Output the [x, y] coordinate of the center of the cell containing the given text.  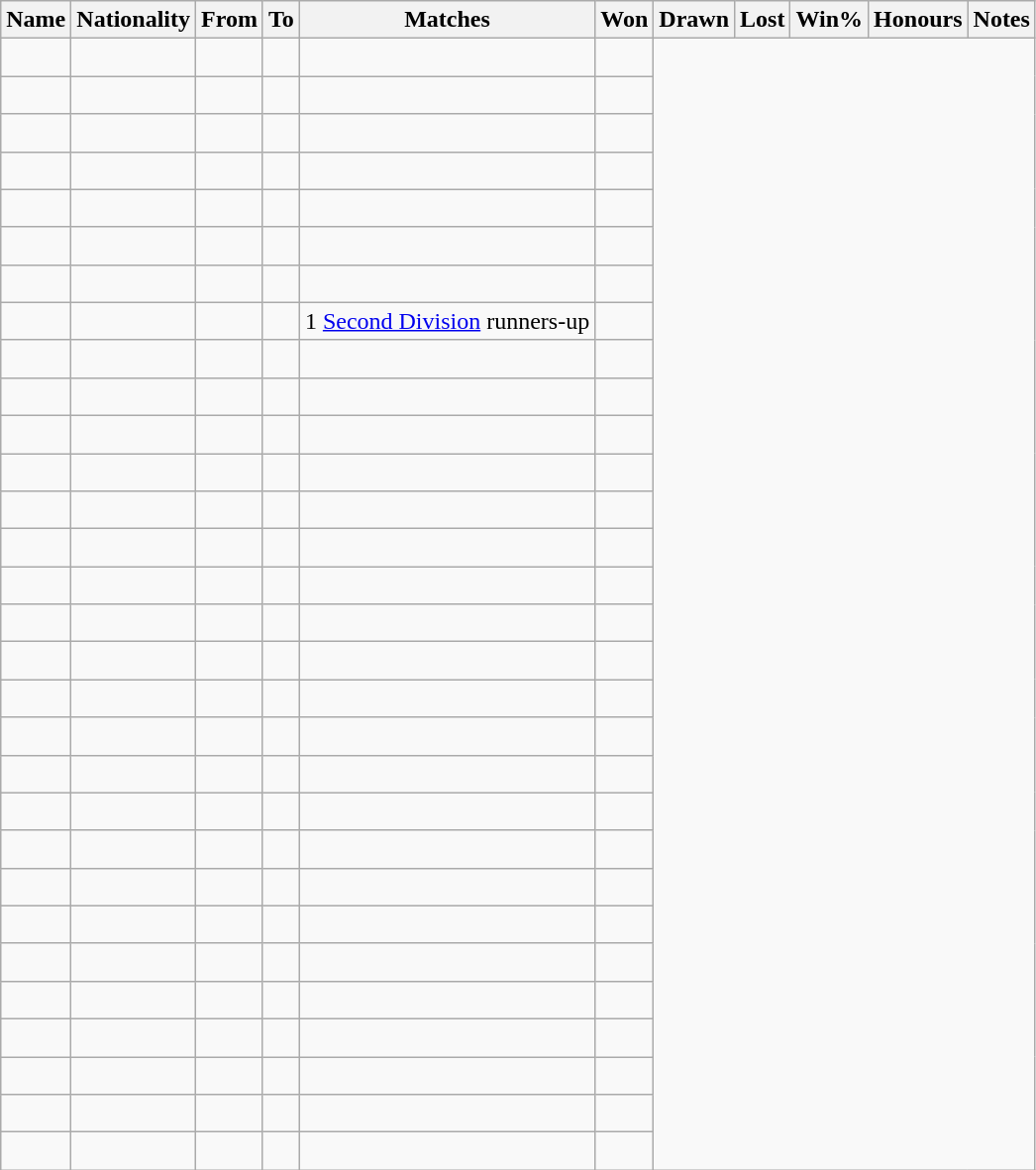
Nationality [134, 20]
To [281, 20]
Lost [763, 20]
Won [624, 20]
Name [36, 20]
1 Second Division runners-up [447, 321]
Honours [918, 20]
Drawn [694, 20]
Matches [447, 20]
Win% [830, 20]
Notes [1001, 20]
From [230, 20]
